From the cell containing the given text, extract its center point as [X, Y] coordinate. 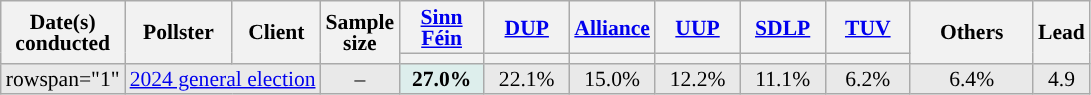
UUP [698, 27]
SDLP [782, 27]
Lead [1062, 32]
Sinn Féin [442, 27]
DUP [526, 27]
6.4% [972, 78]
rowspan="1" [63, 78]
12.2% [698, 78]
27.0% [442, 78]
2024 general election [223, 78]
TUV [868, 27]
Alliance [612, 27]
4.9 [1062, 78]
6.2% [868, 78]
11.1% [782, 78]
Others [972, 32]
Date(s)conducted [63, 32]
Samplesize [360, 32]
22.1% [526, 78]
Pollster [179, 32]
15.0% [612, 78]
Client [276, 32]
– [360, 78]
